Identify which cell holds the provided text, then report its [X, Y] central coordinate. 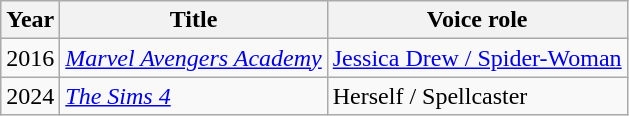
Title [194, 20]
Year [30, 20]
Voice role [477, 20]
Herself / Spellcaster [477, 96]
Jessica Drew / Spider-Woman [477, 58]
Marvel Avengers Academy [194, 58]
2016 [30, 58]
The Sims 4 [194, 96]
2024 [30, 96]
